From the cell containing the given text, extract its center point as [x, y] coordinate. 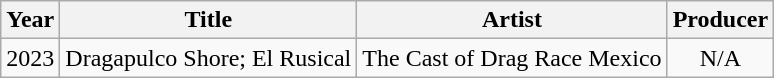
N/A [720, 58]
Artist [512, 20]
Title [208, 20]
The Cast of Drag Race Mexico [512, 58]
2023 [30, 58]
Year [30, 20]
Dragapulco Shore; El Rusical [208, 58]
Producer [720, 20]
